Search for the cell housing the specified text and yield its [x, y] center coordinate. 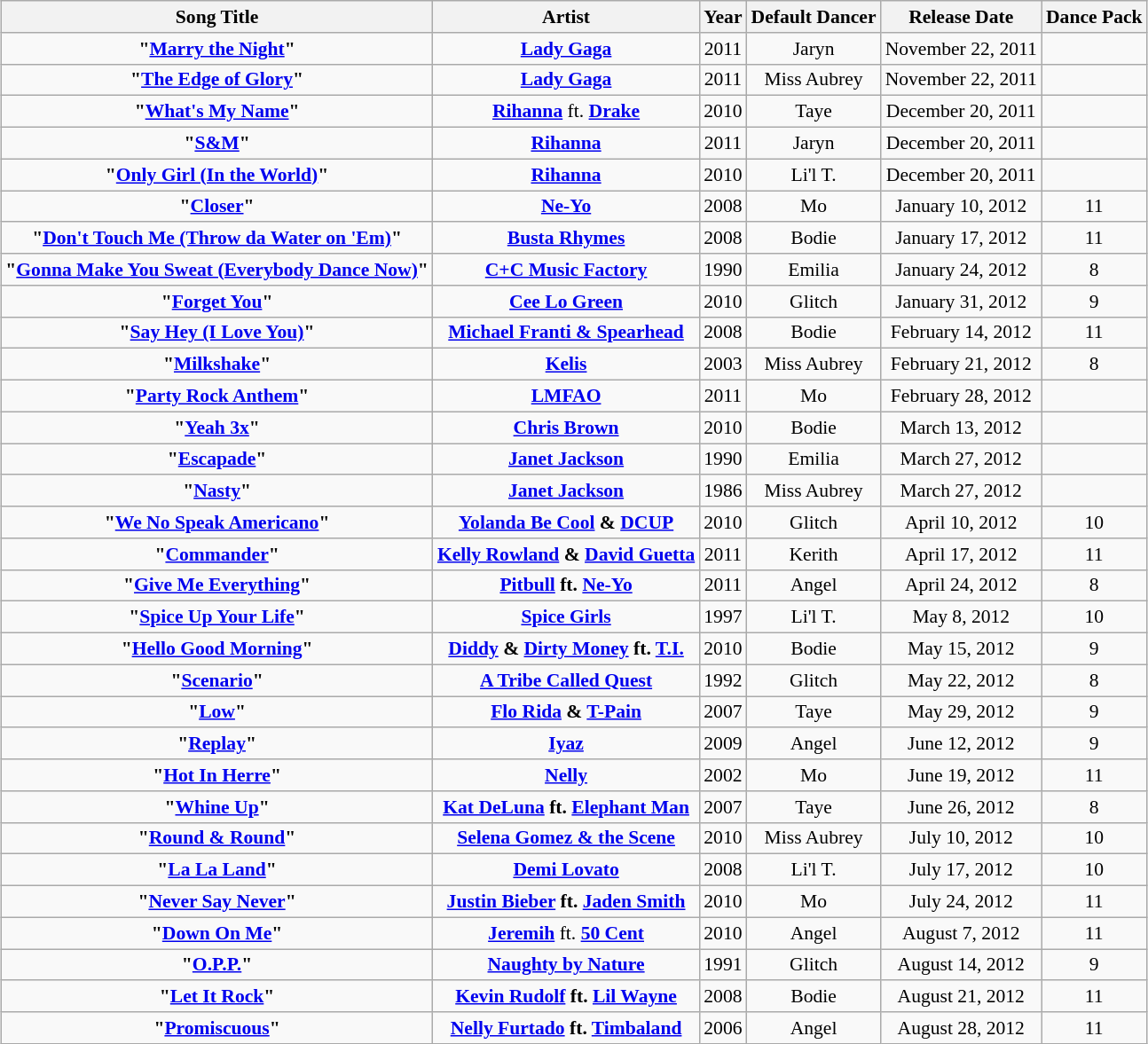
C+C Music Factory [566, 270]
"Scenario" [216, 680]
Kerith [814, 553]
"Let It Rock" [216, 996]
"Gonna Make You Sweat (Everybody Dance Now)" [216, 270]
"Commander" [216, 553]
July 10, 2012 [962, 838]
"What's My Name" [216, 112]
Jeremih ft. 50 Cent [566, 933]
Release Date [962, 17]
Nelly Furtado ft. Timbaland [566, 1028]
Michael Franti & Spearhead [566, 333]
Iyaz [566, 743]
January 31, 2012 [962, 301]
2002 [722, 775]
"Party Rock Anthem" [216, 396]
1992 [722, 680]
A Tribe Called Quest [566, 680]
Pitbull ft. Ne-Yo [566, 585]
Chris Brown [566, 428]
"O.P.P." [216, 965]
Ne-Yo [566, 206]
July 17, 2012 [962, 870]
"Low" [216, 711]
1997 [722, 617]
Artist [566, 17]
February 21, 2012 [962, 365]
1986 [722, 491]
Kelis [566, 365]
"Nasty" [216, 491]
Diddy & Dirty Money ft. T.I. [566, 648]
"Down On Me" [216, 933]
August 7, 2012 [962, 933]
"Give Me Everything" [216, 585]
June 12, 2012 [962, 743]
"Escapade" [216, 459]
Demi Lovato [566, 870]
Selena Gomez & the Scene [566, 838]
Kelly Rowland & David Guetta [566, 553]
2009 [722, 743]
1991 [722, 965]
"Replay" [216, 743]
Dance Pack [1095, 17]
January 17, 2012 [962, 238]
April 17, 2012 [962, 553]
"Marry the Night" [216, 48]
April 24, 2012 [962, 585]
"S&M" [216, 143]
2003 [722, 365]
2006 [722, 1028]
"Don't Touch Me (Throw da Water on 'Em)" [216, 238]
"Yeah 3x" [216, 428]
LMFAO [566, 396]
August 28, 2012 [962, 1028]
Kevin Rudolf ft. Lil Wayne [566, 996]
August 14, 2012 [962, 965]
May 22, 2012 [962, 680]
"Say Hey (I Love You)" [216, 333]
"Round & Round" [216, 838]
February 28, 2012 [962, 396]
"Never Say Never" [216, 901]
Nelly [566, 775]
Yolanda Be Cool & DCUP [566, 522]
"Whine Up" [216, 806]
"Promiscuous" [216, 1028]
June 19, 2012 [962, 775]
April 10, 2012 [962, 522]
Year [722, 17]
Cee Lo Green [566, 301]
Spice Girls [566, 617]
"Only Girl (In the World)" [216, 175]
Justin Bieber ft. Jaden Smith [566, 901]
"Forget You" [216, 301]
Rihanna ft. Drake [566, 112]
March 13, 2012 [962, 428]
May 29, 2012 [962, 711]
May 15, 2012 [962, 648]
Kat DeLuna ft. Elephant Man [566, 806]
February 14, 2012 [962, 333]
January 10, 2012 [962, 206]
June 26, 2012 [962, 806]
Song Title [216, 17]
Naughty by Nature [566, 965]
Flo Rida & T-Pain [566, 711]
August 21, 2012 [962, 996]
July 24, 2012 [962, 901]
"La La Land" [216, 870]
January 24, 2012 [962, 270]
May 8, 2012 [962, 617]
"Spice Up Your Life" [216, 617]
"Closer" [216, 206]
"Milkshake" [216, 365]
Default Dancer [814, 17]
"Hello Good Morning" [216, 648]
"The Edge of Glory" [216, 80]
Busta Rhymes [566, 238]
"We No Speak Americano" [216, 522]
"Hot In Herre" [216, 775]
